Return the [X, Y] coordinate for the center point of the cell that contains the specified text.  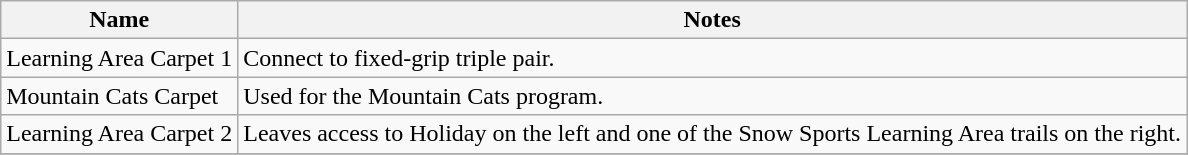
Notes [712, 20]
Name [120, 20]
Leaves access to Holiday on the left and one of the Snow Sports Learning Area trails on the right. [712, 134]
Mountain Cats Carpet [120, 96]
Learning Area Carpet 1 [120, 58]
Learning Area Carpet 2 [120, 134]
Connect to fixed-grip triple pair. [712, 58]
Used for the Mountain Cats program. [712, 96]
